Output the [x, y] coordinate of the center of the cell containing the given text.  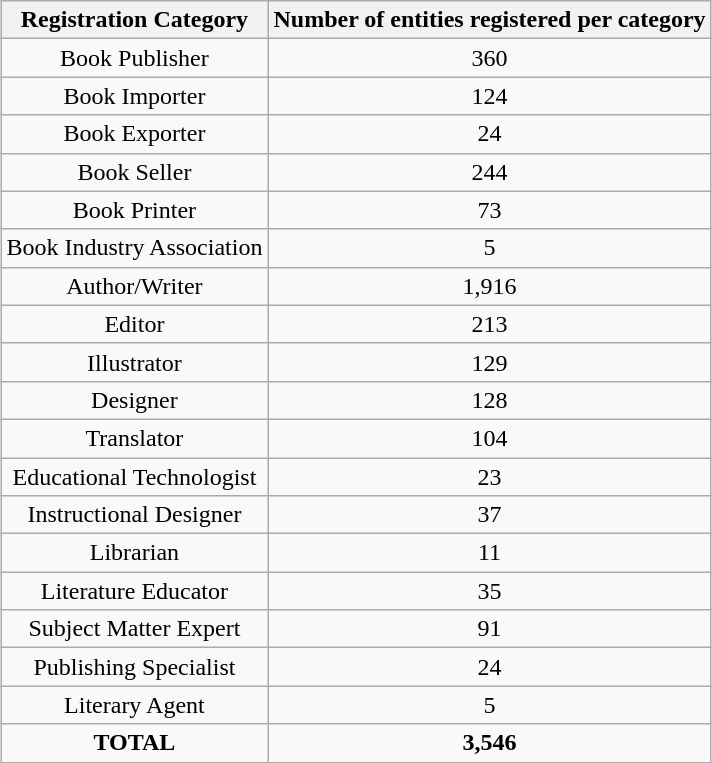
35 [490, 591]
Publishing Specialist [134, 667]
Author/Writer [134, 286]
128 [490, 400]
360 [490, 58]
Subject Matter Expert [134, 629]
TOTAL [134, 743]
124 [490, 96]
Translator [134, 438]
Book Industry Association [134, 248]
Literature Educator [134, 591]
Editor [134, 324]
Educational Technologist [134, 477]
23 [490, 477]
Book Seller [134, 172]
Book Publisher [134, 58]
104 [490, 438]
91 [490, 629]
Literary Agent [134, 705]
Book Exporter [134, 134]
Book Importer [134, 96]
Illustrator [134, 362]
3,546 [490, 743]
Book Printer [134, 210]
Instructional Designer [134, 515]
1,916 [490, 286]
37 [490, 515]
244 [490, 172]
Designer [134, 400]
Registration Category [134, 20]
213 [490, 324]
Librarian [134, 553]
11 [490, 553]
73 [490, 210]
129 [490, 362]
Number of entities registered per category [490, 20]
